Capture the cell that displays the provided text and extract its (X, Y) central coordinate. 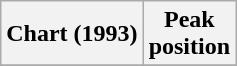
Chart (1993) (72, 34)
Peakposition (189, 34)
